Search for the cell housing the specified text and yield its (x, y) center coordinate. 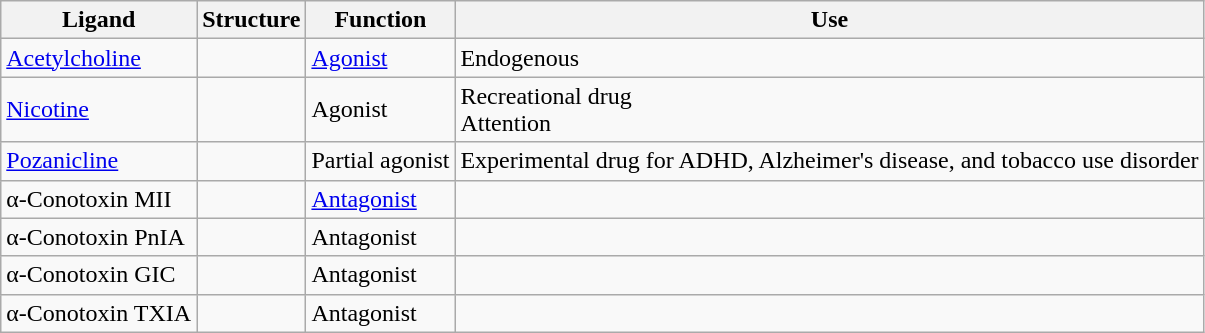
Nicotine (99, 110)
Use (830, 20)
Pozanicline (99, 161)
Partial agonist (380, 161)
Function (380, 20)
α-Conotoxin TXIA (99, 313)
α-Conotoxin MII (99, 199)
Ligand (99, 20)
Acetylcholine (99, 58)
α-Conotoxin PnIA (99, 237)
Experimental drug for ADHD, Alzheimer's disease, and tobacco use disorder (830, 161)
Structure (252, 20)
Recreational drugAttention (830, 110)
α-Conotoxin GIC (99, 275)
Endogenous (830, 58)
